Scan for the cell matching the given text and deliver its [X, Y] coordinate at center. 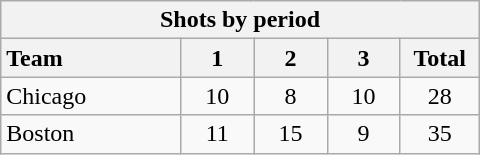
3 [364, 58]
2 [290, 58]
Chicago [91, 96]
9 [364, 134]
15 [290, 134]
Total [440, 58]
11 [218, 134]
Boston [91, 134]
8 [290, 96]
Shots by period [240, 20]
Team [91, 58]
28 [440, 96]
35 [440, 134]
1 [218, 58]
